Search for the cell housing the specified text and yield its [X, Y] center coordinate. 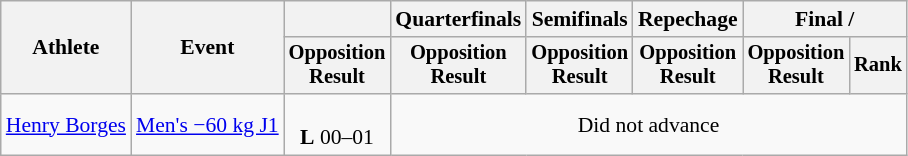
Men's −60 kg J1 [208, 124]
Athlete [66, 48]
L 00–01 [338, 124]
Event [208, 48]
Rank [878, 66]
Semifinals [580, 19]
Quarterfinals [458, 19]
Final / [825, 19]
Did not advance [648, 124]
Henry Borges [66, 124]
Repechage [688, 19]
